Extract the (x, y) coordinate from the center of the cell holding the provided text.  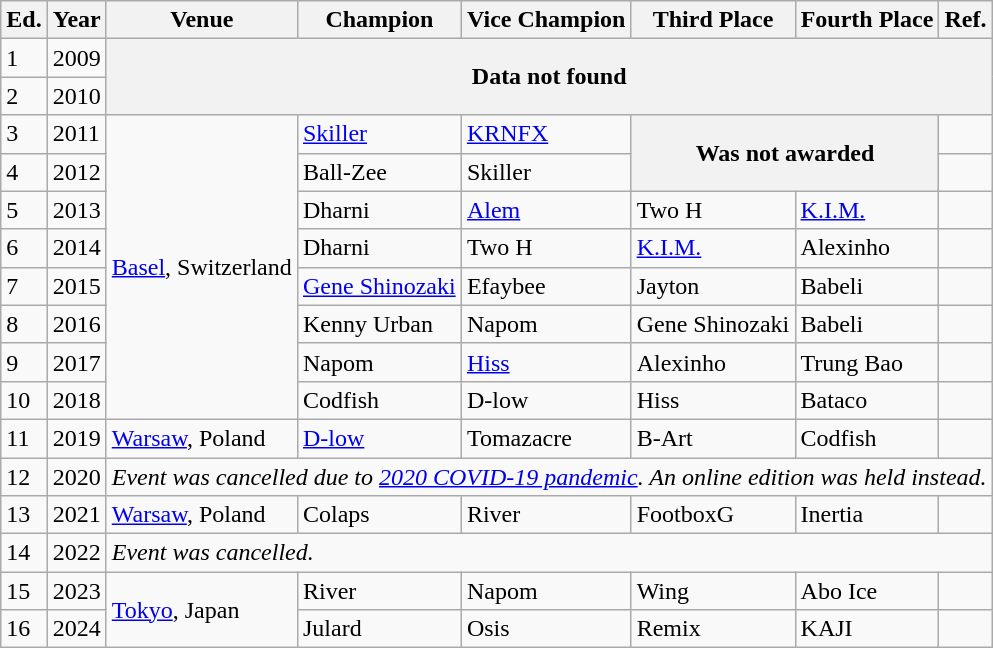
Was not awarded (785, 153)
Event was cancelled. (549, 553)
4 (24, 172)
Abo Ice (867, 591)
Osis (546, 629)
2009 (76, 58)
2019 (76, 438)
2016 (76, 324)
Venue (202, 20)
Trung Bao (867, 362)
2018 (76, 400)
2015 (76, 286)
Colaps (379, 515)
Tomazacre (546, 438)
Ball-Zee (379, 172)
FootboxG (713, 515)
9 (24, 362)
7 (24, 286)
Event was cancelled due to 2020 COVID-19 pandemic. An online edition was held instead. (549, 477)
Third Place (713, 20)
2 (24, 96)
Ed. (24, 20)
Julard (379, 629)
2010 (76, 96)
2012 (76, 172)
Data not found (549, 77)
6 (24, 248)
Wing (713, 591)
Year (76, 20)
16 (24, 629)
2011 (76, 134)
Fourth Place (867, 20)
2020 (76, 477)
Tokyo, Japan (202, 610)
Kenny Urban (379, 324)
Inertia (867, 515)
2021 (76, 515)
14 (24, 553)
Jayton (713, 286)
KAJI (867, 629)
11 (24, 438)
2014 (76, 248)
Ref. (966, 20)
Champion (379, 20)
Vice Champion (546, 20)
2024 (76, 629)
Bataco (867, 400)
B-Art (713, 438)
8 (24, 324)
15 (24, 591)
Remix (713, 629)
2017 (76, 362)
5 (24, 210)
Alem (546, 210)
Efaybee (546, 286)
12 (24, 477)
3 (24, 134)
2013 (76, 210)
KRNFX (546, 134)
10 (24, 400)
2023 (76, 591)
13 (24, 515)
Basel, Switzerland (202, 267)
2022 (76, 553)
1 (24, 58)
